Return (x, y) of the center of cell containing provided text 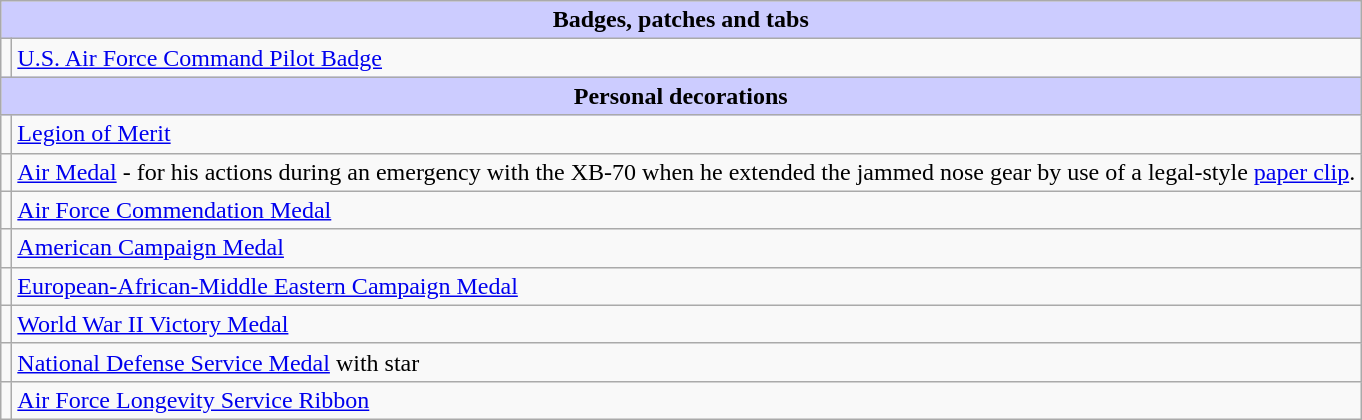
Legion of Merit (686, 134)
U.S. Air Force Command Pilot Badge (686, 58)
National Defense Service Medal with star (686, 362)
Badges, patches and tabs (681, 20)
Air Medal - for his actions during an emergency with the XB-70 when he extended the jammed nose gear by use of a legal-style paper clip. (686, 172)
American Campaign Medal (686, 248)
Air Force Commendation Medal (686, 210)
European-African-Middle Eastern Campaign Medal (686, 286)
Air Force Longevity Service Ribbon (686, 400)
World War II Victory Medal (686, 324)
Personal decorations (681, 96)
